Extract the (x, y) coordinate from the center of the cell holding the provided text.  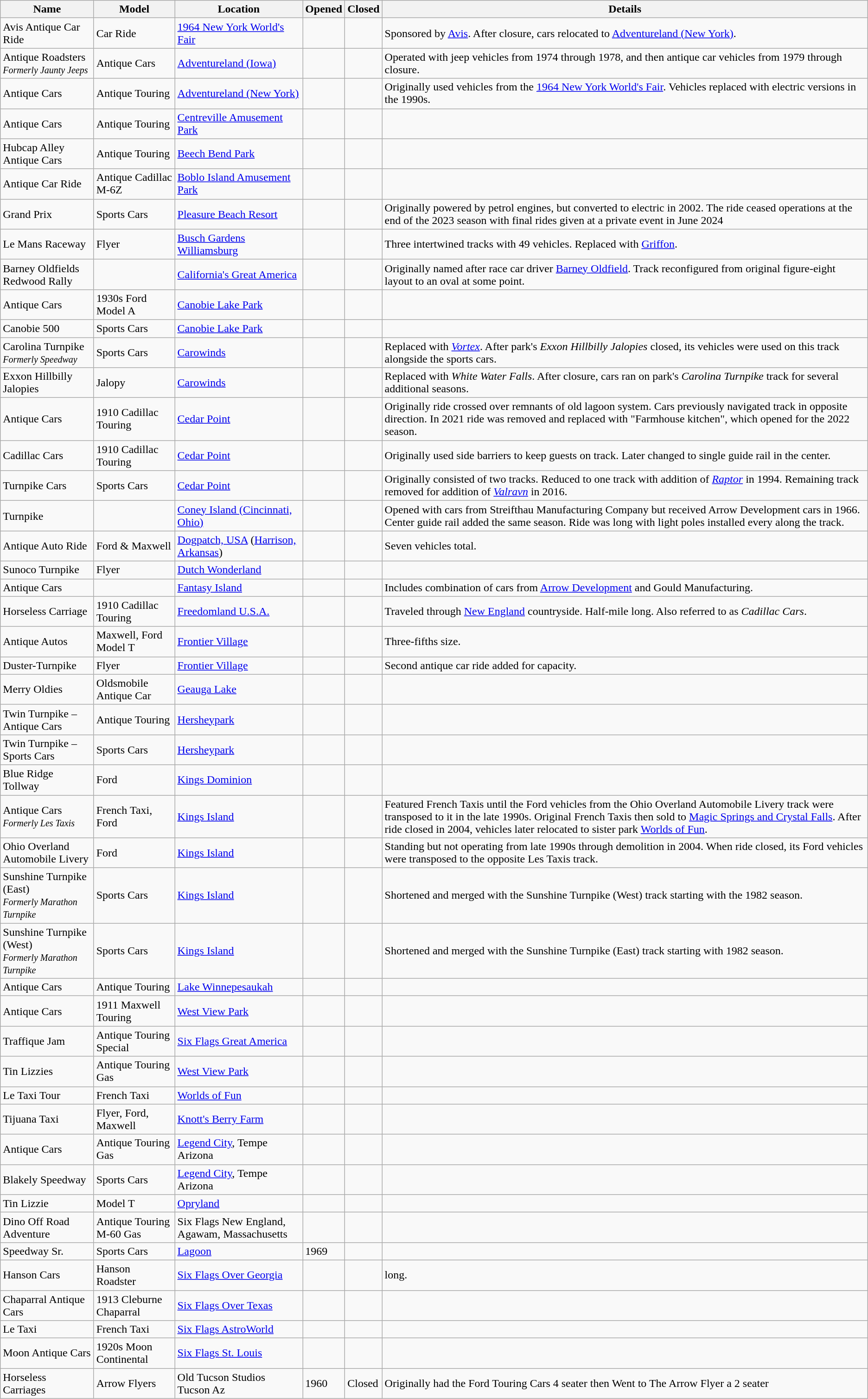
Six Flags New England, Agawam, Massachusetts (239, 1227)
Originally used side barriers to keep guests on track. Later changed to single guide rail in the center. (625, 455)
Includes combination of cars from Arrow Development and Gould Manufacturing. (625, 588)
Pleasure Beach Resort (239, 214)
Three-fifths size. (625, 642)
Traveled through New England countryside. Half-mile long. Also referred to as Cadillac Cars. (625, 611)
1930s Ford Model A (134, 304)
1920s Moon Continental (134, 1353)
Jalopy (134, 383)
Model (134, 9)
Worlds of Fun (239, 1095)
Old Tucson Studios Tucson Az (239, 1384)
1960 (324, 1384)
Dino Off Road Adventure (47, 1227)
long. (625, 1275)
Knott's Berry Farm (239, 1119)
Replaced with Vortex. After park's Exxon Hillbilly Jalopies closed, its vehicles were used on this track alongside the sports cars. (625, 352)
1911 Maxwell Touring (134, 1011)
Dutch Wonderland (239, 570)
Details (625, 9)
Moon Antique Cars (47, 1353)
Originally named after race car driver Barney Oldfield. Track reconfigured from original figure-eight layout to an oval at some point. (625, 275)
Chaparral Antique Cars (47, 1305)
Maxwell, Ford Model T (134, 642)
Oldsmobile Antique Car (134, 689)
Six Flags Over Georgia (239, 1275)
Adventureland (Iowa) (239, 63)
Adventureland (New York) (239, 94)
Antique Touring Special (134, 1041)
Tin Lizzies (47, 1071)
Lake Winnepesaukah (239, 987)
Coney Island (Cincinnati, Ohio) (239, 516)
Kings Dominion (239, 780)
Horseless Carriages (47, 1384)
Exxon Hillbilly Jalopies (47, 383)
Antique Cars Formerly Les Taxis (47, 816)
Beech Bend Park (239, 154)
Twin Turnpike – Antique Cars (47, 720)
Six Flags Great America (239, 1041)
Seven vehicles total. (625, 546)
Opryland (239, 1203)
Antique Cadillac M-6Z (134, 184)
Avis Antique Car Ride (47, 33)
Canobie 500 (47, 328)
Ford & Maxwell (134, 546)
Antique Touring M-60 Gas (134, 1227)
Hanson Cars (47, 1275)
Horseless Carriage (47, 611)
Sunshine Turnpike (East)Formerly Marathon Turnpike (47, 896)
Barney Oldfields Redwood Rally (47, 275)
Replaced with White Water Falls. After closure, cars ran on park's Carolina Turnpike track for several additional seasons. (625, 383)
Flyer, Ford, Maxwell (134, 1119)
Originally had the Ford Touring Cars 4 seater then Went to The Arrow Flyer a 2 seater (625, 1384)
Geauga Lake (239, 689)
Freedomland U.S.A. (239, 611)
Traffique Jam (47, 1041)
Location (239, 9)
1964 New York World's Fair (239, 33)
Blakely Speedway (47, 1180)
Twin Turnpike – Sports Cars (47, 749)
Six Flags St. Louis (239, 1353)
1969 (324, 1251)
Cadillac Cars (47, 455)
Arrow Flyers (134, 1384)
Grand Prix (47, 214)
Shortened and merged with the Sunshine Turnpike (West) track starting with the 1982 season. (625, 896)
Turnpike Cars (47, 486)
Busch Gardens Williamsburg (239, 244)
Boblo Island Amusement Park (239, 184)
Second antique car ride added for capacity. (625, 665)
Antique RoadstersFormerly Jaunty Jeeps (47, 63)
Car Ride (134, 33)
Model T (134, 1203)
1913 Cleburne Chaparral (134, 1305)
Name (47, 9)
Duster-Turnpike (47, 665)
California's Great America (239, 275)
Sunoco Turnpike (47, 570)
Blue Ridge Tollway (47, 780)
Merry Oldies (47, 689)
Originally used vehicles from the 1964 New York World's Fair. Vehicles replaced with electric versions in the 1990s. (625, 94)
Dogpatch, USA (Harrison, Arkansas) (239, 546)
French Taxi, Ford (134, 816)
Le Taxi Tour (47, 1095)
Sponsored by Avis. After closure, cars relocated to Adventureland (New York). (625, 33)
Tin Lizzie (47, 1203)
Six Flags Over Texas (239, 1305)
Lagoon (239, 1251)
Le Taxi (47, 1329)
Originally consisted of two tracks. Reduced to one track with addition of Raptor in 1994. Remaining track removed for addition of Valravn in 2016. (625, 486)
Antique Autos (47, 642)
Operated with jeep vehicles from 1974 through 1978, and then antique car vehicles from 1979 through closure. (625, 63)
Shortened and merged with the Sunshine Turnpike (East) track starting with 1982 season. (625, 951)
Hanson Roadster (134, 1275)
Ohio Overland Automobile Livery (47, 853)
Six Flags AstroWorld (239, 1329)
Sunshine Turnpike (West)Formerly Marathon Turnpike (47, 951)
Three intertwined tracks with 49 vehicles. Replaced with Griffon. (625, 244)
Opened (324, 9)
Hubcap Alley Antique Cars (47, 154)
Turnpike (47, 516)
Antique Auto Ride (47, 546)
Centreville Amusement Park (239, 123)
Speedway Sr. (47, 1251)
Carolina TurnpikeFormerly Speedway (47, 352)
Le Mans Raceway (47, 244)
Antique Car Ride (47, 184)
Fantasy Island (239, 588)
Tijuana Taxi (47, 1119)
